Search for the cell housing the specified text and yield its (X, Y) center coordinate. 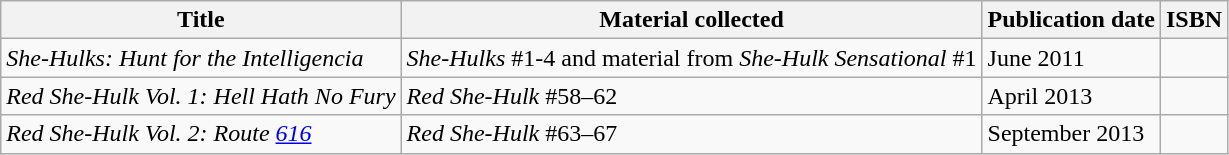
Material collected (692, 20)
Red She-Hulk Vol. 1: Hell Hath No Fury (201, 96)
Title (201, 20)
She-Hulks #1-4 and material from She-Hulk Sensational #1 (692, 58)
Red She-Hulk Vol. 2: Route 616 (201, 134)
She-Hulks: Hunt for the Intelligencia (201, 58)
Red She-Hulk #63–67 (692, 134)
June 2011 (1071, 58)
September 2013 (1071, 134)
Publication date (1071, 20)
ISBN (1194, 20)
April 2013 (1071, 96)
Red She-Hulk #58–62 (692, 96)
